Determine the [x, y] coordinate at the center of the cell enclosing the given text.  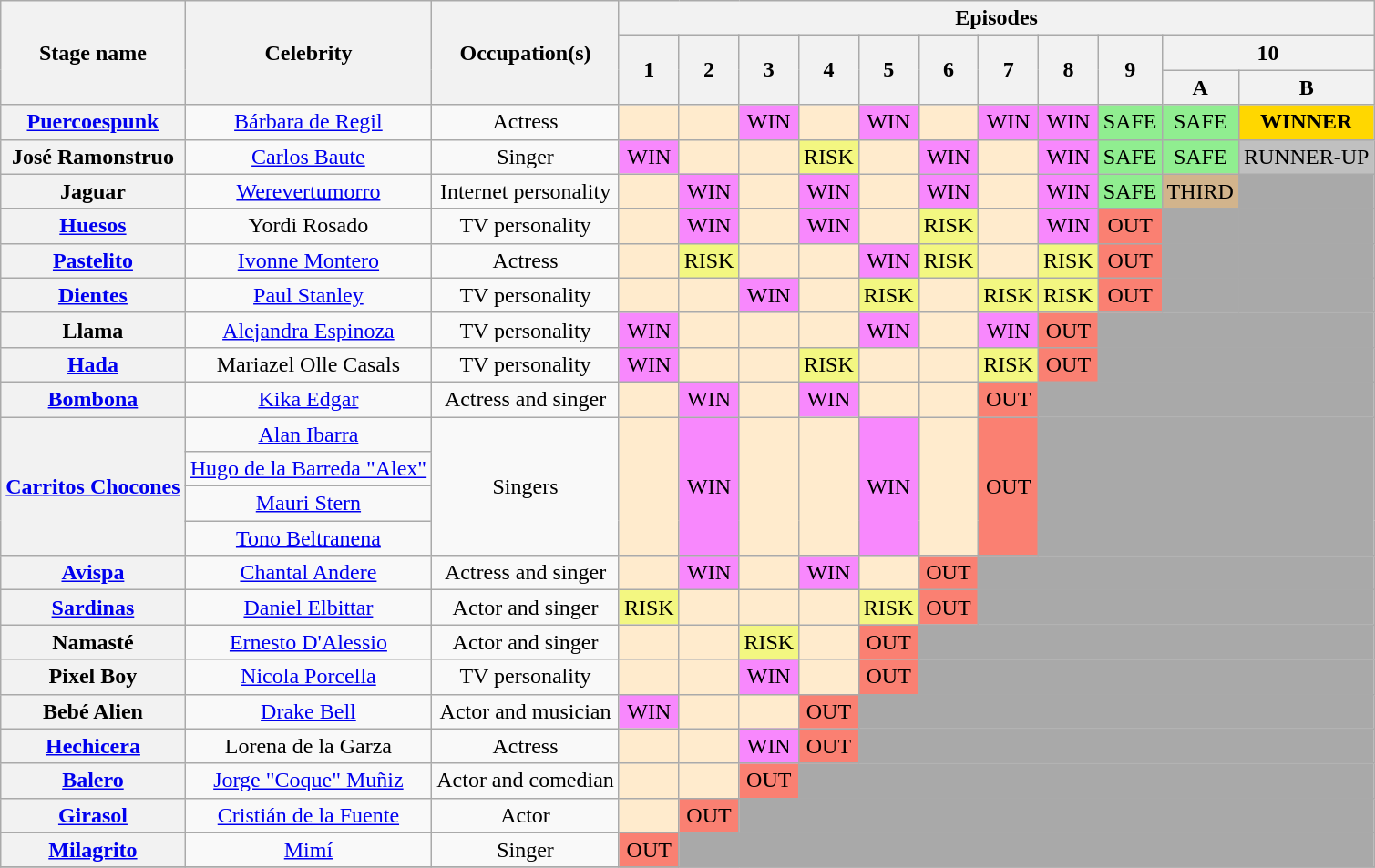
RUNNER-UP [1306, 157]
Bombona [93, 399]
Tono Beltranena [308, 538]
9 [1130, 70]
Actor and musician [526, 711]
Singers [526, 486]
7 [1009, 70]
Jaguar [93, 191]
Chantal Andere [308, 573]
3 [769, 70]
5 [888, 70]
Huesos [93, 226]
1 [649, 70]
Daniel Elbittar [308, 608]
Girasol [93, 815]
José Ramonstruo [93, 157]
B [1306, 87]
Carritos Chocones [93, 486]
10 [1268, 53]
Jorge "Coque" Muñiz [308, 781]
A [1200, 87]
4 [829, 70]
8 [1069, 70]
2 [709, 70]
Balero [93, 781]
Hechicera [93, 746]
Alejandra Espinoza [308, 330]
Nicola Porcella [308, 677]
Werevertumorro [308, 191]
Pixel Boy [93, 677]
WINNER [1306, 122]
Dientes [93, 295]
Hugo de la Barreda "Alex" [308, 469]
Sardinas [93, 608]
Ivonne Montero [308, 260]
Occupation(s) [526, 53]
Ernesto D'Alessio [308, 642]
Kika Edgar [308, 399]
Stage name [93, 53]
Celebrity [308, 53]
Milagrito [93, 850]
Mariazel Olle Casals [308, 364]
Lorena de la Garza [308, 746]
Hada [93, 364]
Bebé Alien [93, 711]
Pastelito [93, 260]
Cristián de la Fuente [308, 815]
Carlos Baute [308, 157]
Actor and comedian [526, 781]
Mauri Stern [308, 504]
Yordi Rosado [308, 226]
6 [949, 70]
Paul Stanley [308, 295]
Mimí [308, 850]
Internet personality [526, 191]
Puercoespunk [93, 122]
Alan Ibarra [308, 434]
Actor [526, 815]
Llama [93, 330]
Drake Bell [308, 711]
Bárbara de Regil [308, 122]
Episodes [996, 18]
THIRD [1200, 191]
Avispa [93, 573]
Namasté [93, 642]
